For the text-containing cell, return its midpoint in [X, Y] coordinate format. 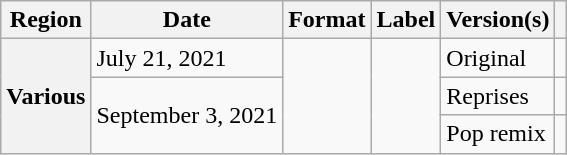
Format [327, 20]
Label [406, 20]
Version(s) [498, 20]
Various [46, 96]
September 3, 2021 [187, 115]
Original [498, 58]
July 21, 2021 [187, 58]
Pop remix [498, 134]
Region [46, 20]
Date [187, 20]
Reprises [498, 96]
